Scan for the cell matching the given text and deliver its (x, y) coordinate at center. 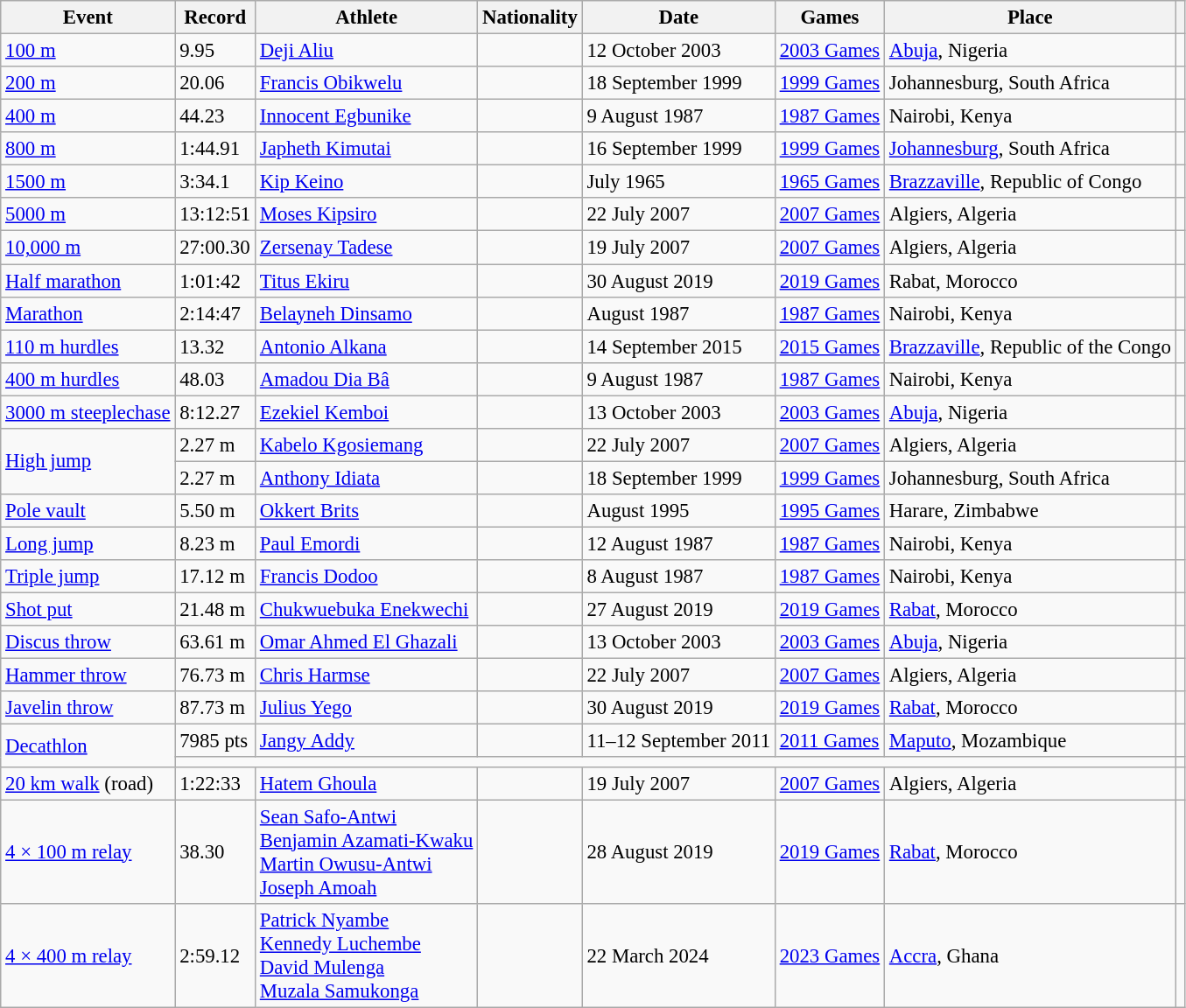
Chukwuebuka Enekwechi (366, 610)
August 1987 (678, 313)
Francis Obikwelu (366, 83)
400 m hurdles (88, 379)
48.03 (215, 379)
Half marathon (88, 281)
12 October 2003 (678, 51)
2:14:47 (215, 313)
Triple jump (88, 577)
1995 Games (830, 511)
Deji Aliu (366, 51)
Okkert Brits (366, 511)
110 m hurdles (88, 346)
1965 Games (830, 182)
Event (88, 17)
2015 Games (830, 346)
400 m (88, 116)
76.73 m (215, 675)
August 1995 (678, 511)
Maputo, Mozambique (1031, 741)
44.23 (215, 116)
Japheth Kimutai (366, 149)
Games (830, 17)
8.23 m (215, 543)
Amadou Dia Bâ (366, 379)
2011 Games (830, 741)
Long jump (88, 543)
Sean Safo-AntwiBenjamin Azamati-KwakuMartin Owusu-AntwiJoseph Amoah (366, 852)
38.30 (215, 852)
5000 m (88, 214)
Titus Ekiru (366, 281)
8 August 1987 (678, 577)
Innocent Egbunike (366, 116)
13.32 (215, 346)
17.12 m (215, 577)
Athlete (366, 17)
Moses Kipsiro (366, 214)
Accra, Ghana (1031, 955)
Antonio Alkana (366, 346)
Brazzaville, Republic of Congo (1031, 182)
Kabelo Kgosiemang (366, 445)
8:12.27 (215, 412)
1:22:33 (215, 783)
16 September 1999 (678, 149)
Shot put (88, 610)
Francis Dodoo (366, 577)
4 × 400 m relay (88, 955)
5.50 m (215, 511)
Hammer throw (88, 675)
63.61 m (215, 642)
3:34.1 (215, 182)
87.73 m (215, 708)
2023 Games (830, 955)
13:12:51 (215, 214)
21.48 m (215, 610)
1:44.91 (215, 149)
Hatem Ghoula (366, 783)
High jump (88, 462)
800 m (88, 149)
20.06 (215, 83)
10,000 m (88, 248)
Belayneh Dinsamo (366, 313)
Brazzaville, Republic of the Congo (1031, 346)
7985 pts (215, 741)
11–12 September 2011 (678, 741)
200 m (88, 83)
Anthony Idiata (366, 478)
28 August 2019 (678, 852)
Patrick NyambeKennedy LuchembeDavid MulengaMuzala Samukonga (366, 955)
100 m (88, 51)
Place (1031, 17)
Nationality (530, 17)
9.95 (215, 51)
July 1965 (678, 182)
3000 m steeplechase (88, 412)
Marathon (88, 313)
Chris Harmse (366, 675)
Javelin throw (88, 708)
1:01:42 (215, 281)
20 km walk (road) (88, 783)
Zersenay Tadese (366, 248)
Pole vault (88, 511)
Decathlon (88, 745)
27 August 2019 (678, 610)
14 September 2015 (678, 346)
Kip Keino (366, 182)
Omar Ahmed El Ghazali (366, 642)
Ezekiel Kemboi (366, 412)
1500 m (88, 182)
Paul Emordi (366, 543)
Harare, Zimbabwe (1031, 511)
Record (215, 17)
Julius Yego (366, 708)
Discus throw (88, 642)
Jangy Addy (366, 741)
Date (678, 17)
27:00.30 (215, 248)
4 × 100 m relay (88, 852)
22 March 2024 (678, 955)
2:59.12 (215, 955)
12 August 1987 (678, 543)
